Return [x, y] of the center of cell containing provided text 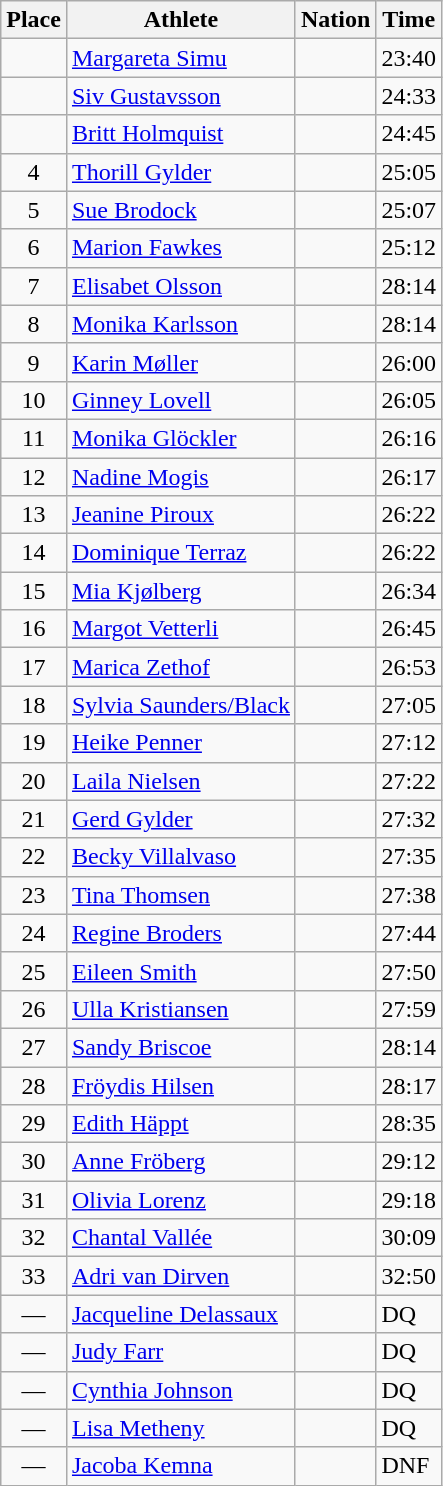
Laila Nielsen [180, 781]
4 [34, 172]
27:44 [409, 933]
Elisabet Olsson [180, 286]
23 [34, 895]
Cynthia Johnson [180, 1390]
28 [34, 1085]
27:38 [409, 895]
9 [34, 362]
Margot Vetterli [180, 629]
7 [34, 286]
Dominique Terraz [180, 553]
Regine Broders [180, 933]
Chantal Vallée [180, 1238]
Heike Penner [180, 743]
26:16 [409, 438]
Tina Thomsen [180, 895]
25 [34, 971]
29 [34, 1124]
Nation [335, 20]
26:45 [409, 629]
Britt Holmquist [180, 134]
Monika Karlsson [180, 324]
Judy Farr [180, 1352]
Olivia Lorenz [180, 1200]
26:00 [409, 362]
26:05 [409, 400]
29:12 [409, 1162]
24 [34, 933]
32 [34, 1238]
Ulla Kristiansen [180, 1009]
23:40 [409, 58]
Nadine Mogis [180, 477]
32:50 [409, 1276]
Mia Kjølberg [180, 591]
Thorill Gylder [180, 172]
13 [34, 515]
Sue Brodock [180, 210]
21 [34, 819]
27:12 [409, 743]
30:09 [409, 1238]
27:35 [409, 857]
Anne Fröberg [180, 1162]
20 [34, 781]
Gerd Gylder [180, 819]
Adri van Dirven [180, 1276]
19 [34, 743]
14 [34, 553]
33 [34, 1276]
DNF [409, 1466]
17 [34, 667]
5 [34, 210]
Fröydis Hilsen [180, 1085]
26:17 [409, 477]
6 [34, 248]
28:35 [409, 1124]
26:34 [409, 591]
25:12 [409, 248]
Sandy Briscoe [180, 1047]
26 [34, 1009]
Jacqueline Delassaux [180, 1314]
22 [34, 857]
8 [34, 324]
Place [34, 20]
Lisa Metheny [180, 1428]
27:05 [409, 705]
Jeanine Piroux [180, 515]
15 [34, 591]
Edith Häppt [180, 1124]
31 [34, 1200]
25:07 [409, 210]
29:18 [409, 1200]
Jacoba Kemna [180, 1466]
10 [34, 400]
30 [34, 1162]
27:22 [409, 781]
28:17 [409, 1085]
Siv Gustavsson [180, 96]
Monika Glöckler [180, 438]
27:32 [409, 819]
Karin Møller [180, 362]
24:33 [409, 96]
12 [34, 477]
27:50 [409, 971]
16 [34, 629]
Ginney Lovell [180, 400]
Time [409, 20]
25:05 [409, 172]
27:59 [409, 1009]
Marion Fawkes [180, 248]
Athlete [180, 20]
Marica Zethof [180, 667]
Becky Villalvaso [180, 857]
27 [34, 1047]
26:53 [409, 667]
Eileen Smith [180, 971]
18 [34, 705]
24:45 [409, 134]
Sylvia Saunders/Black [180, 705]
11 [34, 438]
Margareta Simu [180, 58]
